Search for the cell housing the specified text and yield its [X, Y] center coordinate. 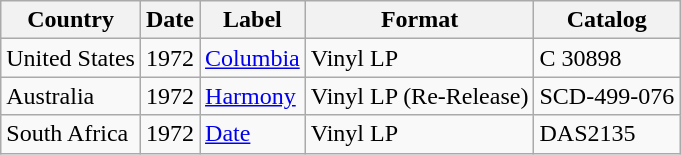
Australia [71, 96]
Country [71, 20]
Label [253, 20]
DAS2135 [607, 134]
Columbia [253, 58]
Harmony [253, 96]
C 30898 [607, 58]
South Africa [71, 134]
SCD-499-076 [607, 96]
Format [420, 20]
United States [71, 58]
Vinyl LP (Re-Release) [420, 96]
Catalog [607, 20]
